Output the (x, y) coordinate of the center of the cell containing the given text.  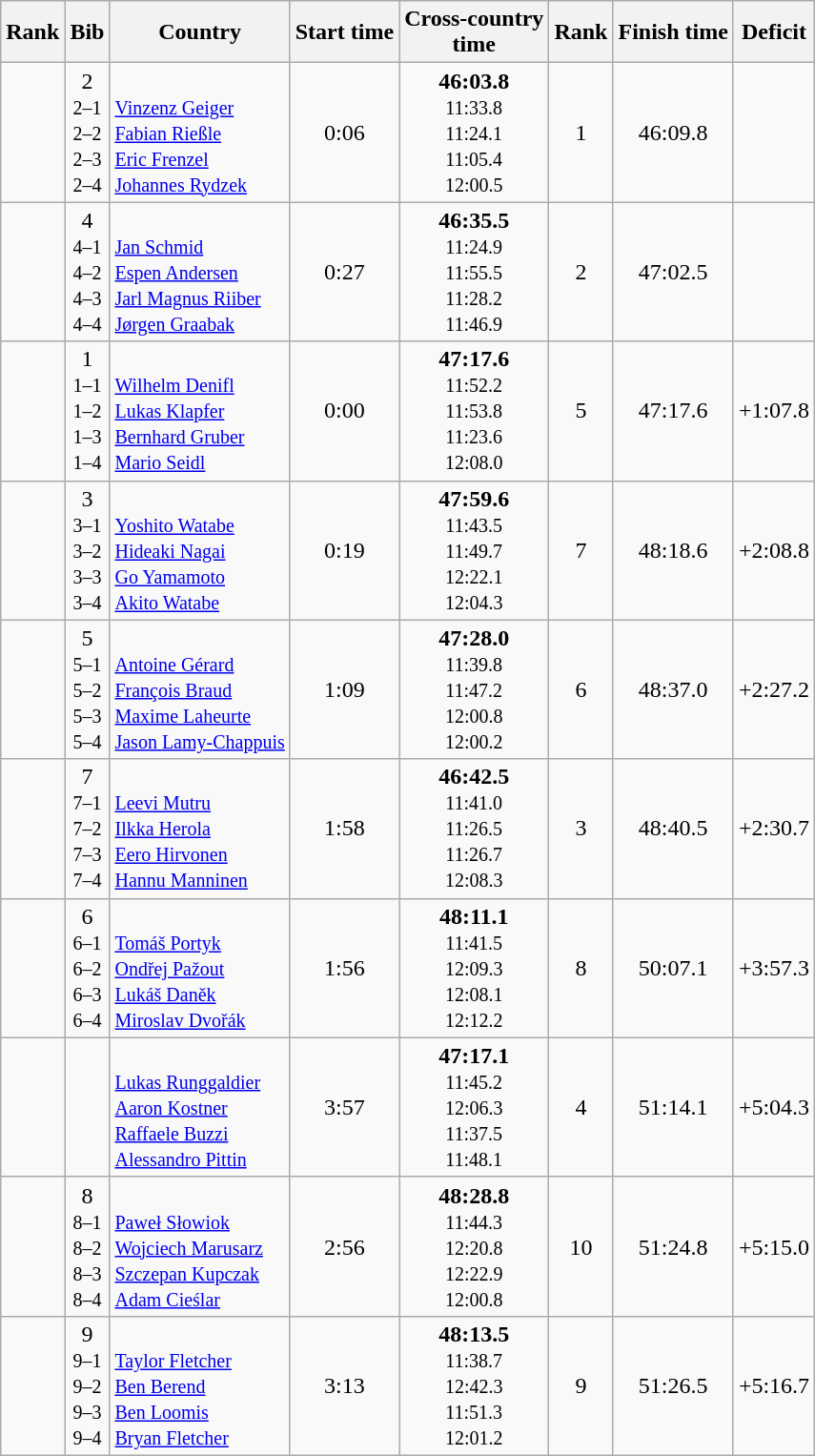
50:07.1 (673, 968)
48:40.5 (673, 829)
3:57 (344, 1107)
4 (581, 1107)
Wilhelm DeniflLukas KlapferBernhard GruberMario Seidl (200, 411)
10 (581, 1246)
Vinzenz GeigerFabian RießleEric FrenzelJohannes Rydzek (200, 133)
Jan SchmidEspen AndersenJarl Magnus RiiberJørgen Graabak (200, 272)
2:56 (344, 1246)
1:58 (344, 829)
46:09.8 (673, 133)
+5:04.3 (774, 1107)
1:09 (344, 689)
47:17.611:52.211:53.811:23.612:08.0 (475, 411)
+3:57.3 (774, 968)
0:27 (344, 272)
46:35.511:24.911:55.511:28.211:46.9 (475, 272)
7 (581, 550)
Paweł SłowiokWojciech MarusarzSzczepan KupczakAdam Cieślar (200, 1246)
+5:15.0 (774, 1246)
Leevi MutruIlkka HerolaEero HirvonenHannu Manninen (200, 829)
0:00 (344, 411)
22–12–22–32–4 (88, 133)
1 (581, 133)
1:56 (344, 968)
66–16–26–36–4 (88, 968)
51:26.5 (673, 1385)
48:11.111:41.512:09.312:08.112:12.2 (475, 968)
51:24.8 (673, 1246)
Taylor FletcherBen BerendBen LoomisBryan Fletcher (200, 1385)
88–18–28–38–4 (88, 1246)
Deficit (774, 32)
8 (581, 968)
99–19–29–39–4 (88, 1385)
Country (200, 32)
47:17.111:45.212:06.311:37.511:48.1 (475, 1107)
51:14.1 (673, 1107)
47:17.6 (673, 411)
Yoshito WatabeHideaki NagaiGo YamamotoAkito Watabe (200, 550)
+5:16.7 (774, 1385)
48:28.811:44.312:20.812:22.912:00.8 (475, 1246)
6 (581, 689)
77–17–27–37–4 (88, 829)
33–13–23–33–4 (88, 550)
46:42.511:41.011:26.511:26.712:08.3 (475, 829)
47:28.011:39.811:47.212:00.812:00.2 (475, 689)
+1:07.8 (774, 411)
47:02.5 (673, 272)
+2:08.8 (774, 550)
3 (581, 829)
Antoine GérardFrançois BraudMaxime LaheurteJason Lamy-Chappuis (200, 689)
Start time (344, 32)
0:06 (344, 133)
46:03.811:33.811:24.111:05.412:00.5 (475, 133)
Lukas RunggaldierAaron KostnerRaffaele BuzziAlessandro Pittin (200, 1107)
48:18.6 (673, 550)
5 (581, 411)
44–14–24–34–4 (88, 272)
3:13 (344, 1385)
47:59.611:43.511:49.712:22.112:04.3 (475, 550)
55–15–25–35–4 (88, 689)
+2:27.2 (774, 689)
+2:30.7 (774, 829)
9 (581, 1385)
11–11–21–31–4 (88, 411)
Finish time (673, 32)
Bib (88, 32)
48:37.0 (673, 689)
0:19 (344, 550)
Cross-countrytime (475, 32)
48:13.511:38.712:42.311:51.312:01.2 (475, 1385)
2 (581, 272)
Tomáš PortykOndřej PažoutLukáš DaněkMiroslav Dvořák (200, 968)
